From the cell containing the given text, extract its center point as [X, Y] coordinate. 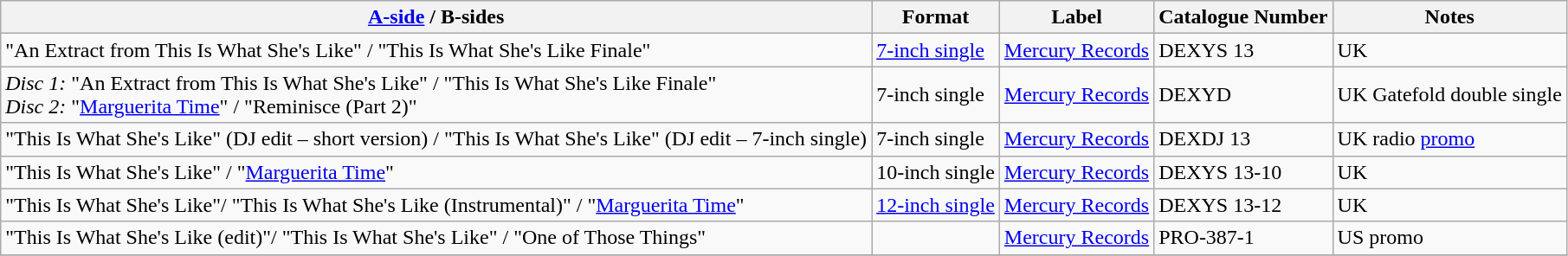
"This Is What She's Like" (DJ edit – short version) / "This Is What She's Like" (DJ edit – 7-inch single) [436, 139]
"This Is What She's Like"/ "This Is What She's Like (Instrumental)" / "Marguerita Time" [436, 205]
12-inch single [936, 205]
DEXYS 13 [1243, 50]
Disc 1: "An Extract from This Is What She's Like" / "This Is What She's Like Finale"Disc 2: "Marguerita Time" / "Reminisce (Part 2)" [436, 95]
DEXYD [1243, 95]
"This Is What She's Like (edit)"/ "This Is What She's Like" / "One of Those Things" [436, 238]
10-inch single [936, 172]
PRO-387-1 [1243, 238]
US promo [1449, 238]
DEXYS 13-10 [1243, 172]
UK radio promo [1449, 139]
UK Gatefold double single [1449, 95]
Format [936, 17]
DEXYS 13-12 [1243, 205]
Catalogue Number [1243, 17]
Notes [1449, 17]
"An Extract from This Is What She's Like" / "This Is What She's Like Finale" [436, 50]
A-side / B-sides [436, 17]
"This Is What She's Like" / "Marguerita Time" [436, 172]
Label [1076, 17]
DEXDJ 13 [1243, 139]
